Search for the cell housing the specified text and yield its (x, y) center coordinate. 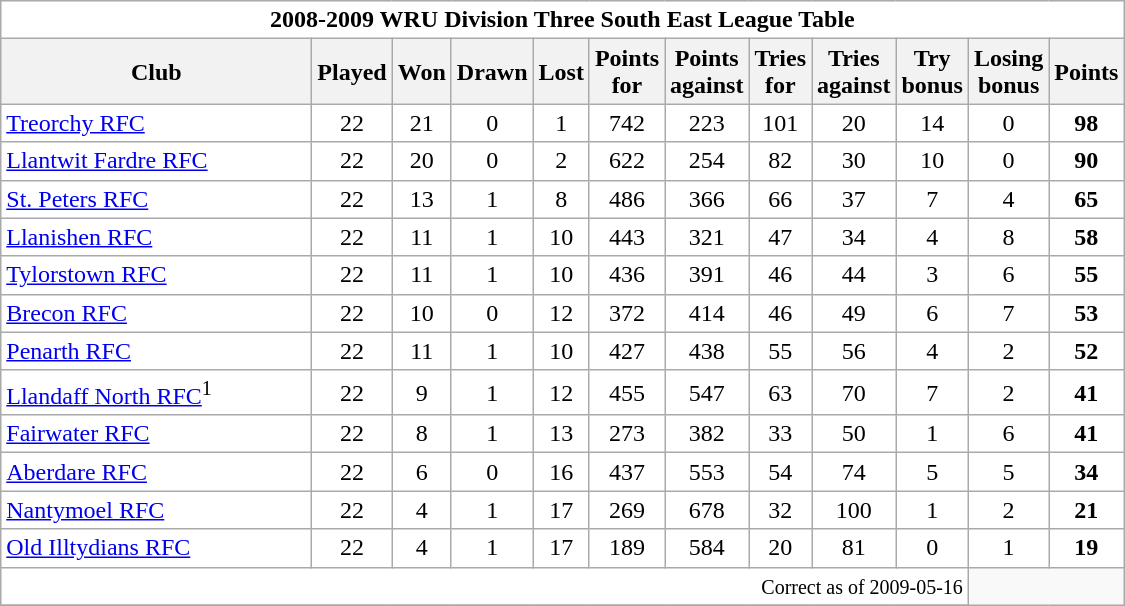
Fairwater RFC (156, 434)
Treorchy RFC (156, 123)
Tylorstown RFC (156, 275)
Nantymoel RFC (156, 510)
436 (626, 275)
382 (706, 434)
9 (422, 392)
Tries against (854, 72)
98 (1086, 123)
81 (854, 548)
Won (422, 72)
Llanishen RFC (156, 237)
486 (626, 199)
Aberdare RFC (156, 472)
Lost (561, 72)
82 (780, 161)
Brecon RFC (156, 313)
Correct as of 2009-05-16 (485, 586)
Drawn (492, 72)
63 (780, 392)
74 (854, 472)
584 (706, 548)
678 (706, 510)
254 (706, 161)
Llantwit Fardre RFC (156, 161)
66 (780, 199)
58 (1086, 237)
189 (626, 548)
372 (626, 313)
101 (780, 123)
414 (706, 313)
Llandaff North RFC1 (156, 392)
Penarth RFC (156, 351)
437 (626, 472)
65 (1086, 199)
49 (854, 313)
366 (706, 199)
223 (706, 123)
St. Peters RFC (156, 199)
Old Illtydians RFC (156, 548)
53 (1086, 313)
30 (854, 161)
3 (932, 275)
100 (854, 510)
56 (854, 351)
14 (932, 123)
16 (561, 472)
553 (706, 472)
455 (626, 392)
2008-2009 WRU Division Three South East League Table (562, 20)
742 (626, 123)
90 (1086, 161)
50 (854, 434)
Points (1086, 72)
33 (780, 434)
Tries for (780, 72)
547 (706, 392)
321 (706, 237)
391 (706, 275)
273 (626, 434)
32 (780, 510)
427 (626, 351)
Try bonus (932, 72)
Played (352, 72)
Losing bonus (1008, 72)
Club (156, 72)
52 (1086, 351)
438 (706, 351)
269 (626, 510)
Points against (706, 72)
44 (854, 275)
Points for (626, 72)
622 (626, 161)
70 (854, 392)
19 (1086, 548)
47 (780, 237)
54 (780, 472)
37 (854, 199)
443 (626, 237)
